Find where the given text appears and provide that cell's center as [X, Y] coordinate. 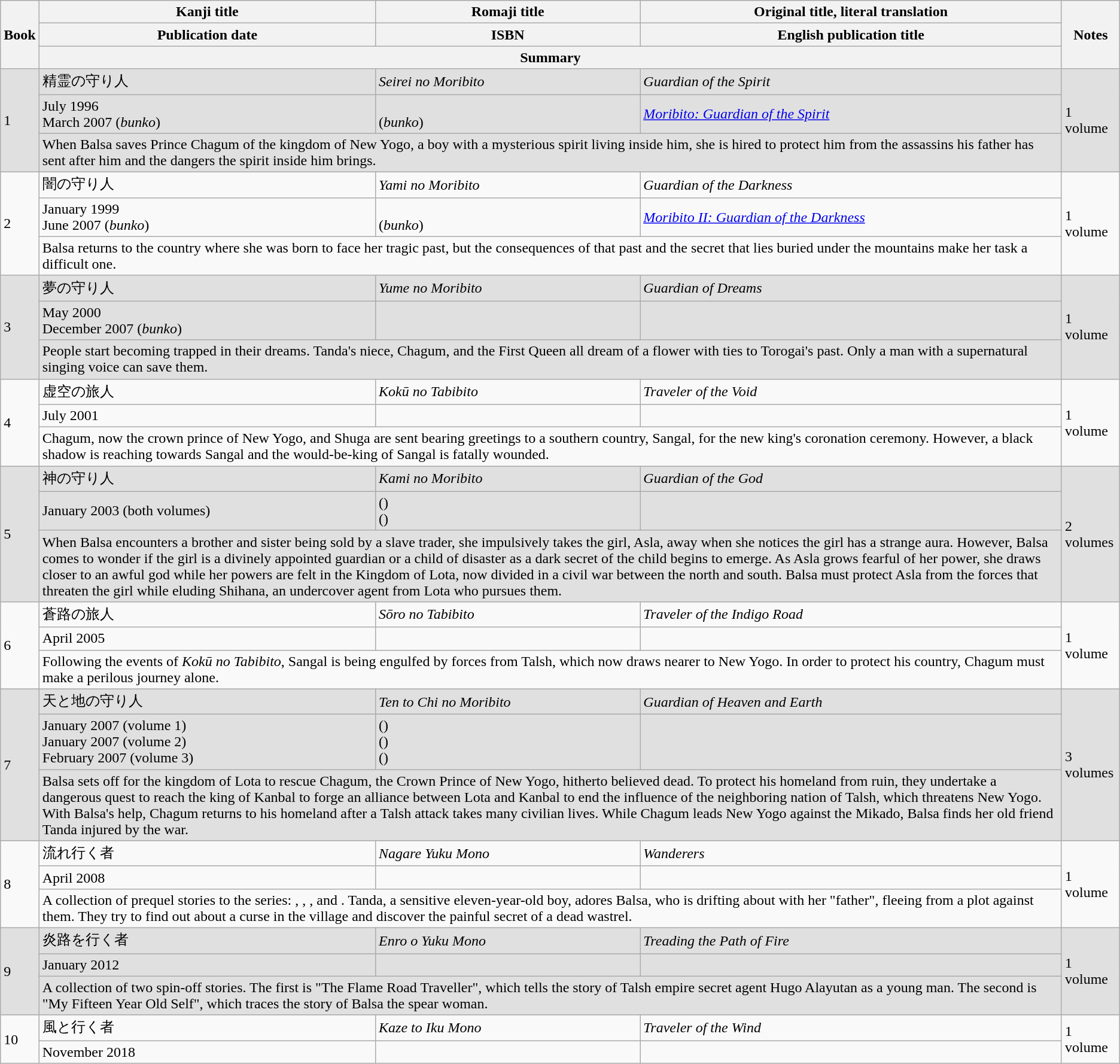
天と地の守り人 [207, 701]
風と行く者 [207, 1028]
Yami no Moribito [508, 186]
9 [20, 971]
神の守り人 [207, 479]
Yume no Moribito [508, 288]
Guardian of the Spirit [851, 81]
Moribito II: Guardian of the Darkness [851, 217]
Traveler of the Void [851, 391]
Traveler of the Wind [851, 1028]
July 1996March 2007 (bunko) [207, 114]
Traveler of the Indigo Road [851, 614]
3 volumes [1090, 765]
Treading the Path of Fire [851, 941]
Seirei no Moribito [508, 81]
4 [20, 422]
7 [20, 765]
() () () [508, 742]
July 2001 [207, 416]
1 [20, 121]
January 2003 (both volumes) [207, 511]
蒼路の旅人 [207, 614]
Book [20, 35]
Guardian of the God [851, 479]
闇の守り人 [207, 186]
Publication date [207, 35]
January 2012 [207, 965]
2 [20, 224]
Nagare Yuku Mono [508, 853]
夢の守り人 [207, 288]
April 2005 [207, 639]
8 [20, 884]
6 [20, 645]
Enro o Yuku Mono [508, 941]
Moribito: Guardian of the Spirit [851, 114]
April 2008 [207, 877]
January 1999June 2007 (bunko) [207, 217]
May 2000December 2007 (bunko) [207, 321]
Kanji title [207, 12]
精霊の守り人 [207, 81]
Guardian of the Darkness [851, 186]
5 [20, 534]
Kaze to Iku Mono [508, 1028]
Summary [550, 57]
3 [20, 327]
English publication title [851, 35]
虚空の旅人 [207, 391]
2 volumes [1090, 534]
Ten to Chi no Moribito [508, 701]
Guardian of Heaven and Earth [851, 701]
Kokū no Tabibito [508, 391]
Guardian of Dreams [851, 288]
10 [20, 1039]
炎路を行く者 [207, 941]
Wanderers [851, 853]
Romaji title [508, 12]
ISBN [508, 35]
Original title, literal translation [851, 12]
Kami no Moribito [508, 479]
November 2018 [207, 1052]
Sōro no Tabibito [508, 614]
流れ行く者 [207, 853]
() () [508, 511]
January 2007 (volume 1)January 2007 (volume 2)February 2007 (volume 3) [207, 742]
Notes [1090, 35]
